From the cell containing the given text, extract its center point as (x, y) coordinate. 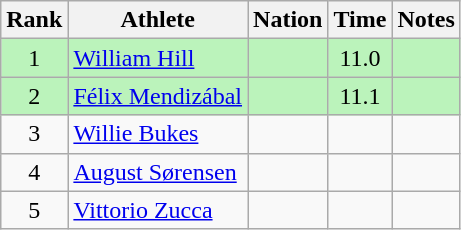
5 (34, 210)
Rank (34, 20)
Félix Mendizábal (158, 96)
August Sørensen (158, 172)
1 (34, 58)
Athlete (158, 20)
William Hill (158, 58)
11.0 (360, 58)
3 (34, 134)
Willie Bukes (158, 134)
11.1 (360, 96)
Nation (288, 20)
Vittorio Zucca (158, 210)
2 (34, 96)
Notes (426, 20)
4 (34, 172)
Time (360, 20)
